Identify which cell holds the provided text, then report its [x, y] central coordinate. 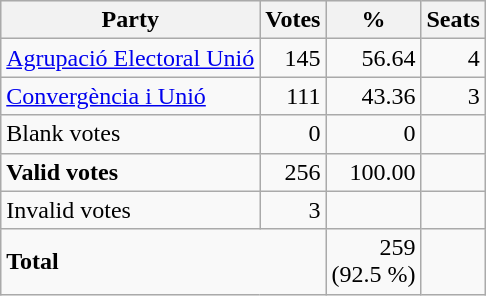
Valid votes [130, 172]
100.00 [374, 172]
Convergència i Unió [130, 96]
256 [293, 172]
% [374, 20]
Total [164, 262]
Blank votes [130, 134]
56.64 [374, 58]
Invalid votes [130, 210]
145 [293, 58]
259(92.5 %) [374, 262]
Seats [453, 20]
Party [130, 20]
4 [453, 58]
111 [293, 96]
43.36 [374, 96]
Agrupació Electoral Unió [130, 58]
Votes [293, 20]
